Find where the given text appears and provide that cell's center as (X, Y) coordinate. 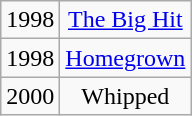
The Big Hit (126, 20)
2000 (30, 96)
Whipped (126, 96)
Homegrown (126, 58)
